Identify which cell holds the provided text, then report its [X, Y] central coordinate. 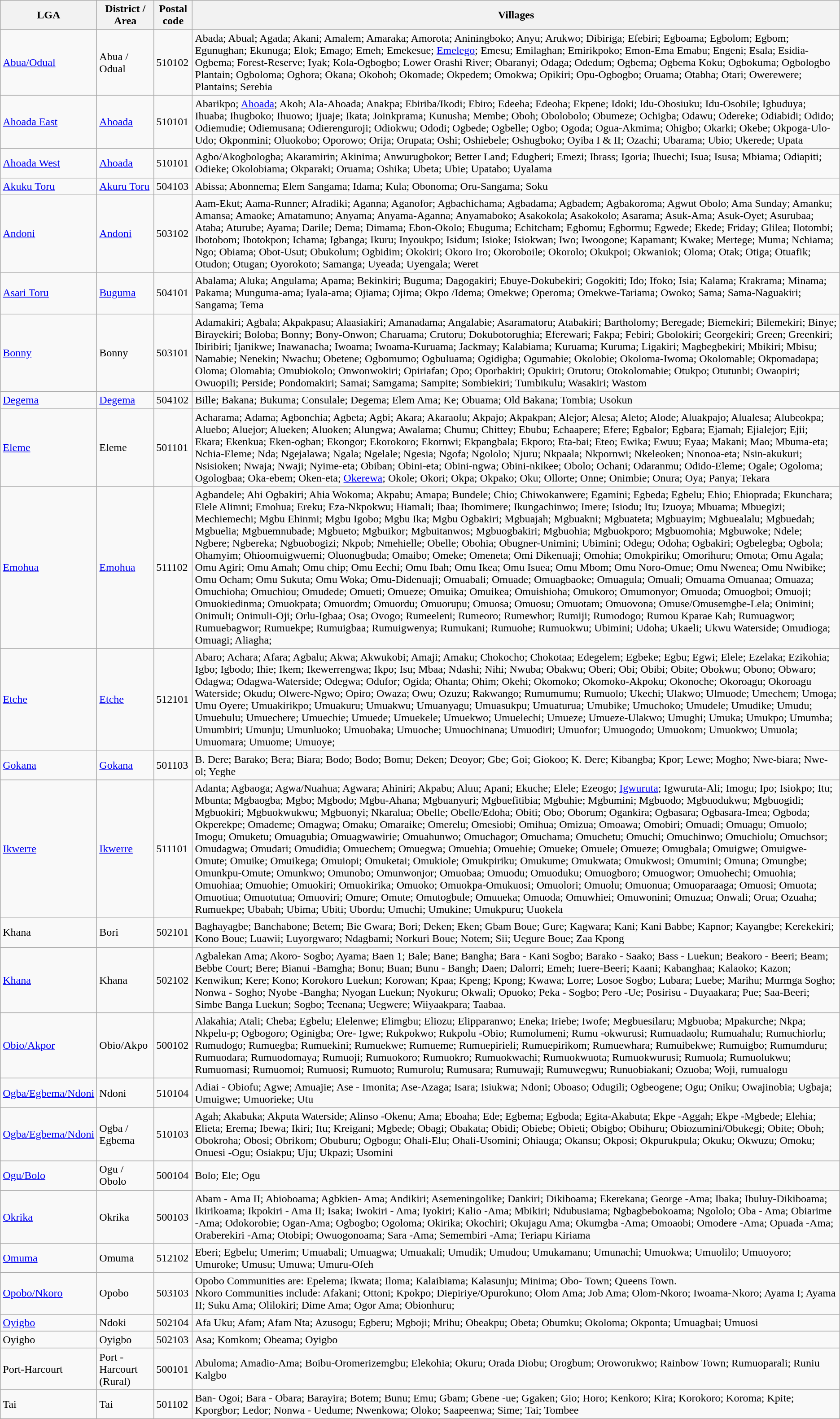
Obio/Akpo [126, 1046]
511102 [173, 567]
Bille; Bakana; Bukuma; Consulale; Degema; Elem Ama; Ke; Obuama; Old Bakana; Tombia; Usokun [516, 400]
Abua/Odual [48, 62]
Ahoada West [48, 163]
LGA [48, 15]
510102 [173, 62]
Postal code [173, 15]
503101 [173, 353]
Akuku Toru [48, 186]
Bolo; Ele; Ogu [516, 1176]
Bori [126, 933]
Port-Harcourt [48, 1369]
Asa; Komkom; Obeama; Oyigbo [516, 1340]
Asari Toru [48, 293]
Ndoki [126, 1323]
Ogba / Egbema [126, 1134]
Opobo/Nkoro [48, 1293]
Port -Harcourt (Rural) [126, 1369]
502102 [173, 980]
501102 [173, 1404]
500101 [173, 1369]
510103 [173, 1134]
512102 [173, 1258]
Ahoada East [48, 122]
Afa Uku; Afam; Afam Nta; Azusogu; Egberu; Mgboji; Mrihu; Obeakpu; Obeta; Obumku; Okoloma; Okponta; Umuagbai; Umuosi [516, 1323]
504101 [173, 293]
510104 [173, 1093]
Abissa; Abonnema; Elem Sangama; Idama; Kula; Obonoma; Oru-Sangama; Soku [516, 186]
Ndoni [126, 1093]
502104 [173, 1323]
Abua / Odual [126, 62]
502103 [173, 1340]
District / Area [126, 15]
Ogu/Bolo [48, 1176]
512101 [173, 699]
Buguma [126, 293]
503103 [173, 1293]
504103 [173, 186]
Opobo [126, 1293]
502101 [173, 933]
501103 [173, 765]
Akuru Toru [126, 186]
503102 [173, 233]
500104 [173, 1176]
501101 [173, 447]
Obio/Akpor [48, 1046]
511101 [173, 849]
Villages [516, 15]
B. Dere; Barako; Bera; Biara; Bodo; Bodo; Bomu; Deken; Deoyor; Gbe; Goi; Giokoo; K. Dere; Kibangba; Kpor; Lewe; Mogho; Nwe-biara; Nwe-ol; Yeghe [516, 765]
500102 [173, 1046]
504102 [173, 400]
Ogu / Obolo [126, 1176]
Abuloma; Amadio-Ama; Boibu-Oromerizemgbu; Elekohia; Okuru; Orada Diobu; Orogbum; Oroworukwo; Rainbow Town; Rumuoparali; Runiu Kalgbo [516, 1369]
500103 [173, 1217]
